Determine the (x, y) coordinate at the center of the cell enclosing the given text.  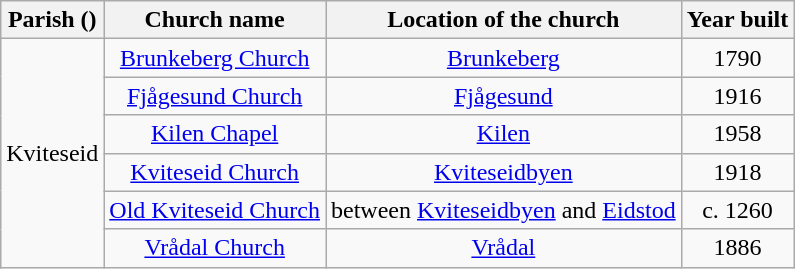
1790 (738, 58)
Kilen Chapel (215, 134)
Fjågesund Church (215, 96)
Kviteseidbyen (504, 172)
Vrådal (504, 248)
Parish () (52, 20)
Brunkeberg (504, 58)
Brunkeberg Church (215, 58)
1886 (738, 248)
between Kviteseidbyen and Eidstod (504, 210)
Old Kviteseid Church (215, 210)
Location of the church (504, 20)
1958 (738, 134)
Vrådal Church (215, 248)
Church name (215, 20)
Year built (738, 20)
1918 (738, 172)
1916 (738, 96)
Kviteseid (52, 153)
Fjågesund (504, 96)
c. 1260 (738, 210)
Kilen (504, 134)
Kviteseid Church (215, 172)
